From the cell containing the given text, extract its center point as (X, Y) coordinate. 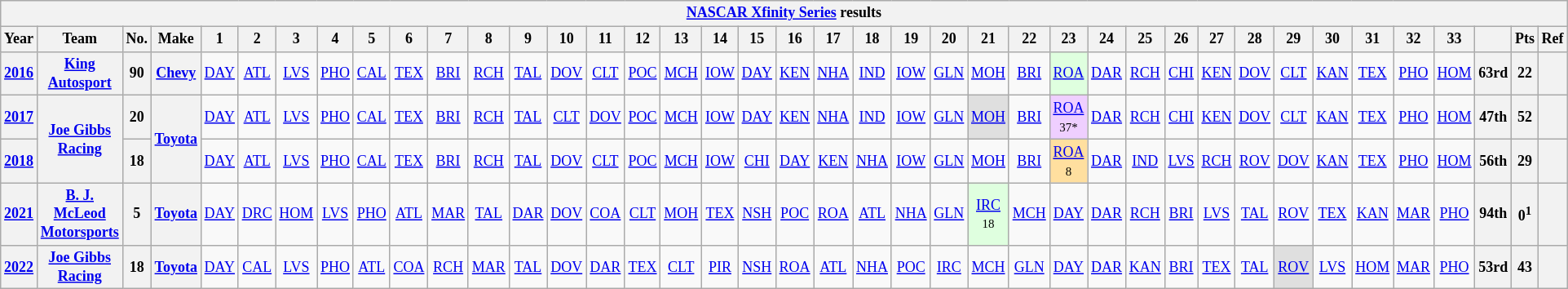
16 (794, 39)
6 (409, 39)
IRC18 (988, 214)
13 (682, 39)
2021 (20, 214)
B. J. McLeod Motorsports (80, 214)
Pts (1525, 39)
28 (1255, 39)
53rd (1494, 267)
No. (137, 39)
27 (1217, 39)
19 (911, 39)
21 (988, 39)
3 (297, 39)
2 (257, 39)
2018 (20, 161)
King Autosport (80, 73)
Team (80, 39)
PIR (721, 267)
7 (448, 39)
15 (757, 39)
30 (1332, 39)
26 (1181, 39)
10 (567, 39)
01 (1525, 214)
DRC (257, 214)
2017 (20, 118)
ROA37* (1068, 118)
24 (1107, 39)
9 (528, 39)
ROA8 (1068, 161)
43 (1525, 267)
2016 (20, 73)
4 (336, 39)
NASCAR Xfinity Series results (784, 13)
1 (219, 39)
12 (643, 39)
56th (1494, 161)
Make (176, 39)
63rd (1494, 73)
Chevy (176, 73)
32 (1414, 39)
23 (1068, 39)
11 (606, 39)
14 (721, 39)
Ref (1553, 39)
94th (1494, 214)
31 (1373, 39)
Year (20, 39)
52 (1525, 118)
17 (833, 39)
25 (1145, 39)
33 (1455, 39)
8 (488, 39)
2022 (20, 267)
90 (137, 73)
47th (1494, 118)
IRC (949, 267)
